Extract the [X, Y] coordinate from the center of the cell holding the provided text.  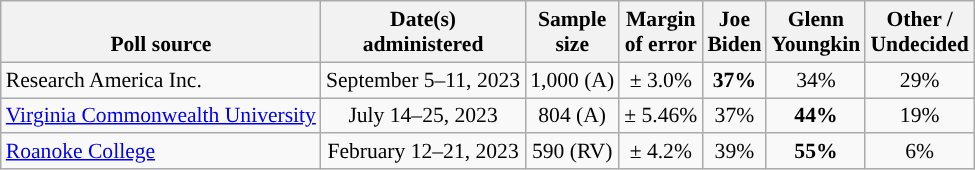
39% [734, 152]
Marginof error [660, 32]
590 (RV) [572, 152]
February 12–21, 2023 [423, 152]
± 4.2% [660, 152]
19% [919, 116]
6% [919, 152]
804 (A) [572, 116]
Research America Inc. [161, 80]
GlennYoungkin [816, 32]
Samplesize [572, 32]
1,000 (A) [572, 80]
Roanoke College [161, 152]
34% [816, 80]
44% [816, 116]
29% [919, 80]
Virginia Commonwealth University [161, 116]
July 14–25, 2023 [423, 116]
Other /Undecided [919, 32]
September 5–11, 2023 [423, 80]
± 5.46% [660, 116]
± 3.0% [660, 80]
Poll source [161, 32]
JoeBiden [734, 32]
55% [816, 152]
Date(s)administered [423, 32]
